Find where the given text appears and provide that cell's center as (x, y) coordinate. 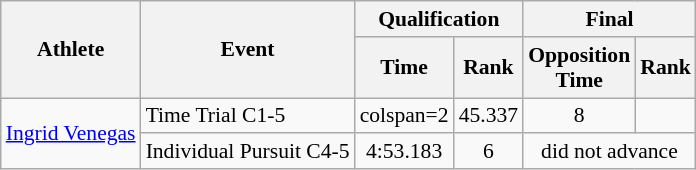
Time (404, 68)
Individual Pursuit C4-5 (248, 152)
Final (610, 19)
6 (488, 152)
Event (248, 50)
Qualification (440, 19)
OppositionTime (579, 68)
Time Trial C1-5 (248, 116)
Ingrid Venegas (71, 134)
did not advance (610, 152)
colspan=2 (404, 116)
45.337 (488, 116)
Athlete (71, 50)
8 (579, 116)
4:53.183 (404, 152)
